From the cell containing the given text, extract its center point as (x, y) coordinate. 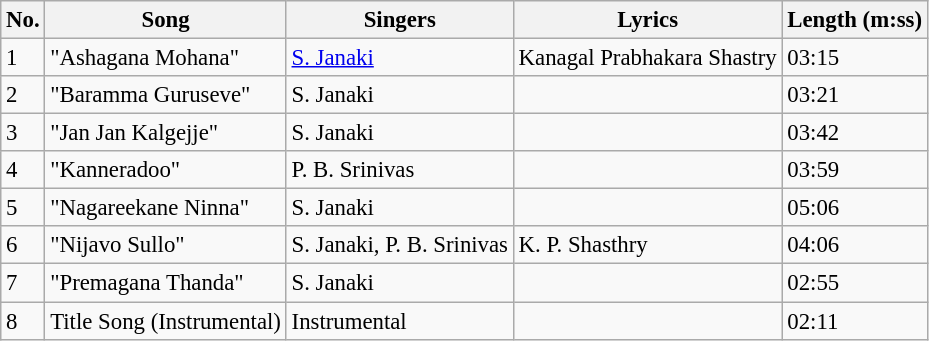
No. (23, 20)
03:59 (854, 170)
S. Janaki, P. B. Srinivas (400, 245)
6 (23, 245)
Lyrics (648, 20)
3 (23, 133)
04:06 (854, 245)
2 (23, 95)
02:11 (854, 321)
03:15 (854, 58)
Singers (400, 20)
K. P. Shasthry (648, 245)
03:21 (854, 95)
"Premagana Thanda" (166, 283)
"Jan Jan Kalgejje" (166, 133)
Song (166, 20)
Title Song (Instrumental) (166, 321)
Instrumental (400, 321)
"Baramma Guruseve" (166, 95)
P. B. Srinivas (400, 170)
4 (23, 170)
05:06 (854, 208)
02:55 (854, 283)
"Nagareekane Ninna" (166, 208)
"Nijavo Sullo" (166, 245)
1 (23, 58)
Kanagal Prabhakara Shastry (648, 58)
03:42 (854, 133)
"Ashagana Mohana" (166, 58)
7 (23, 283)
Length (m:ss) (854, 20)
8 (23, 321)
"Kanneradoo" (166, 170)
5 (23, 208)
